Determine the [X, Y] coordinate at the center of the cell enclosing the given text.  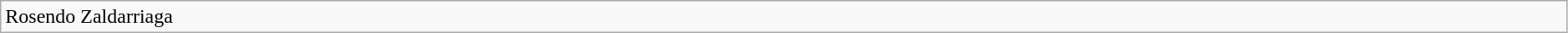
Rosendo Zaldarriaga [784, 17]
